Pinpoint the cell where the given text exists, returning its (x, y) midpoint coordinate. 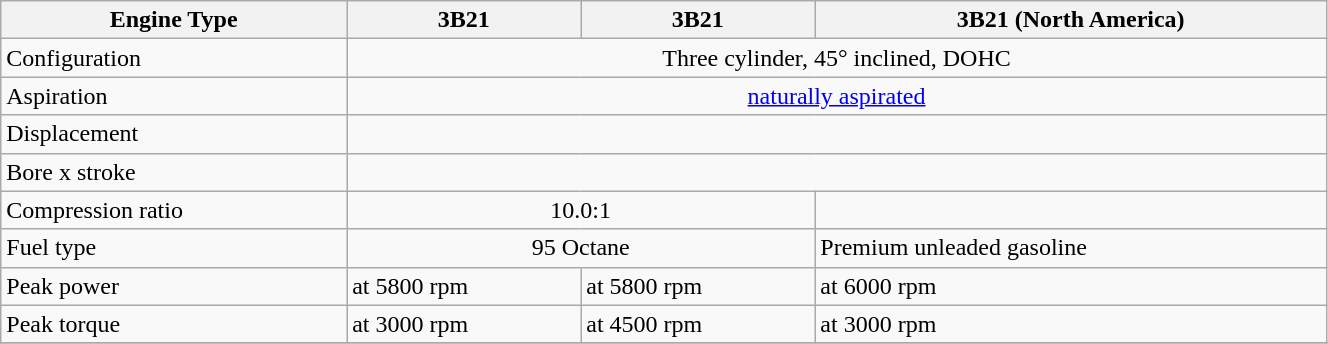
Aspiration (174, 96)
Displacement (174, 134)
at 4500 rpm (698, 324)
at 6000 rpm (1071, 286)
3B21 (North America) (1071, 20)
naturally aspirated (837, 96)
Configuration (174, 58)
Engine Type (174, 20)
Fuel type (174, 248)
Peak power (174, 286)
Premium unleaded gasoline (1071, 248)
Three cylinder, 45° inclined, DOHC (837, 58)
10.0:1 (581, 210)
Peak torque (174, 324)
Bore x stroke (174, 172)
95 Octane (581, 248)
Compression ratio (174, 210)
